Scan for the cell matching the given text and deliver its (X, Y) coordinate at center. 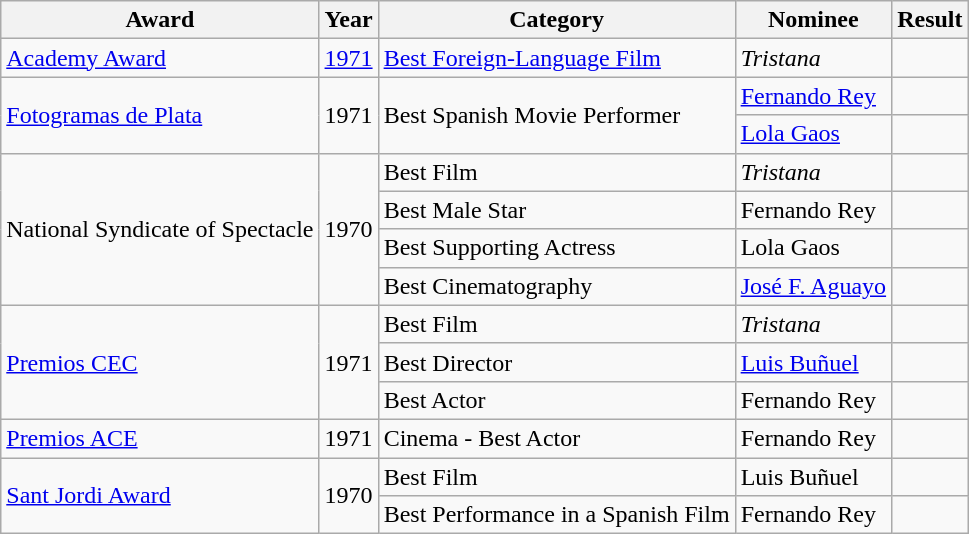
Best Director (556, 362)
Category (556, 20)
Year (348, 20)
Premios CEC (160, 362)
National Syndicate of Spectacle (160, 229)
Best Spanish Movie Performer (556, 115)
Best Supporting Actress (556, 248)
Result (930, 20)
Best Foreign-Language Film (556, 58)
Nominee (813, 20)
Sant Jordi Award (160, 496)
José F. Aguayo (813, 286)
Best Cinematography (556, 286)
Premios ACE (160, 438)
Best Actor (556, 400)
Best Male Star (556, 210)
Academy Award (160, 58)
Award (160, 20)
Fotogramas de Plata (160, 115)
Cinema - Best Actor (556, 438)
Best Performance in a Spanish Film (556, 515)
